Capture the cell that displays the provided text and extract its [x, y] central coordinate. 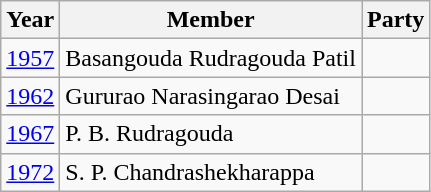
Basangouda Rudragouda Patil [211, 58]
1972 [30, 172]
Gururao Narasingarao Desai [211, 96]
P. B. Rudragouda [211, 134]
1967 [30, 134]
Party [396, 20]
Year [30, 20]
1957 [30, 58]
Member [211, 20]
S. P. Chandrashekharappa [211, 172]
1962 [30, 96]
